Return (X, Y) of the center of cell containing provided text 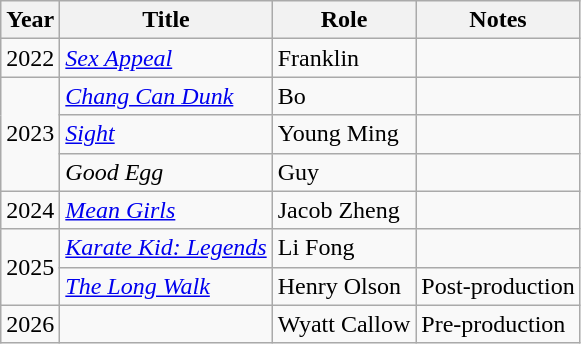
Year (30, 20)
2022 (30, 58)
Guy (344, 172)
2024 (30, 210)
Good Egg (166, 172)
Bo (344, 96)
Sex Appeal (166, 58)
Mean Girls (166, 210)
Pre-production (498, 324)
Wyatt Callow (344, 324)
Karate Kid: Legends (166, 248)
Young Ming (344, 134)
2023 (30, 134)
Sight (166, 134)
Role (344, 20)
Franklin (344, 58)
Title (166, 20)
Chang Can Dunk (166, 96)
Notes (498, 20)
Li Fong (344, 248)
Henry Olson (344, 286)
The Long Walk (166, 286)
2025 (30, 267)
Post-production (498, 286)
2026 (30, 324)
Jacob Zheng (344, 210)
